Return (x, y) of the center of cell containing provided text 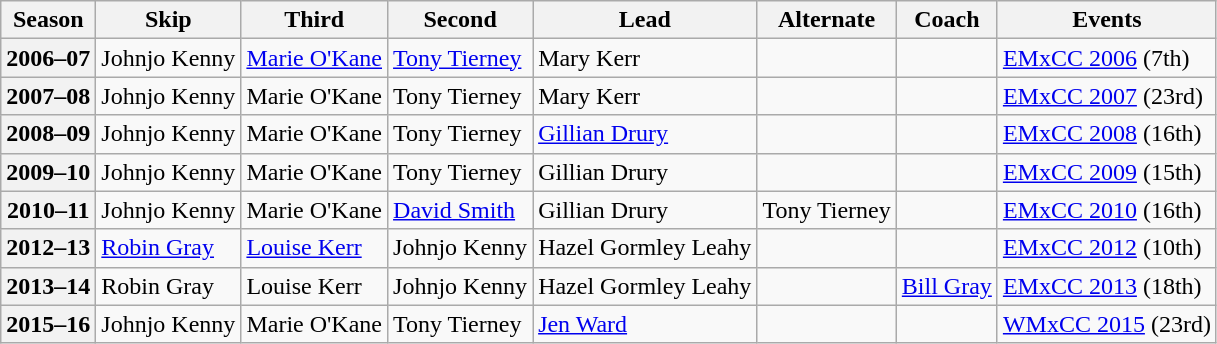
2015–16 (48, 324)
2009–10 (48, 172)
EMxCC 2008 (16th) (1106, 134)
Jen Ward (645, 324)
Bill Gray (946, 286)
2007–08 (48, 96)
Season (48, 20)
Skip (168, 20)
EMxCC 2013 (18th) (1106, 286)
2006–07 (48, 58)
Second (460, 20)
2010–11 (48, 210)
David Smith (460, 210)
Third (314, 20)
EMxCC 2007 (23rd) (1106, 96)
Alternate (826, 20)
WMxCC 2015 (23rd) (1106, 324)
2012–13 (48, 248)
EMxCC 2012 (10th) (1106, 248)
Events (1106, 20)
EMxCC 2006 (7th) (1106, 58)
EMxCC 2009 (15th) (1106, 172)
2013–14 (48, 286)
EMxCC 2010 (16th) (1106, 210)
Lead (645, 20)
Coach (946, 20)
2008–09 (48, 134)
